Find where the given text appears and provide that cell's center as (X, Y) coordinate. 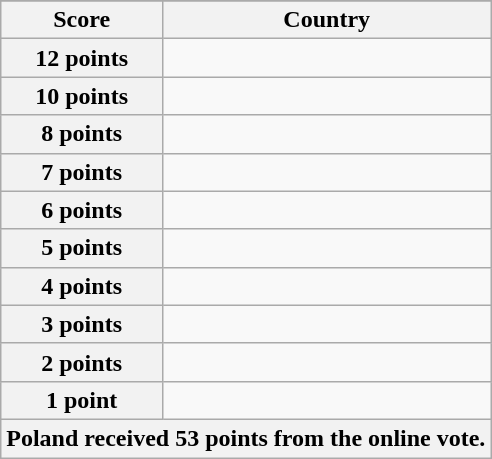
10 points (82, 96)
Poland received 53 points from the online vote. (246, 438)
7 points (82, 172)
3 points (82, 324)
4 points (82, 286)
6 points (82, 210)
Score (82, 20)
8 points (82, 134)
1 point (82, 400)
Country (326, 20)
12 points (82, 58)
2 points (82, 362)
5 points (82, 248)
